Detect which cell encompasses the target text, then output its [x, y] center coordinate. 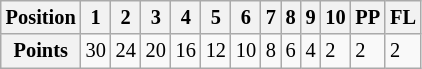
16 [186, 51]
FL [403, 17]
24 [126, 51]
7 [271, 17]
30 [96, 51]
PP [368, 17]
Position [41, 17]
Points [41, 51]
9 [311, 17]
20 [156, 51]
1 [96, 17]
5 [216, 17]
3 [156, 17]
12 [216, 51]
